Extract the (x, y) coordinate from the center of the cell holding the provided text.  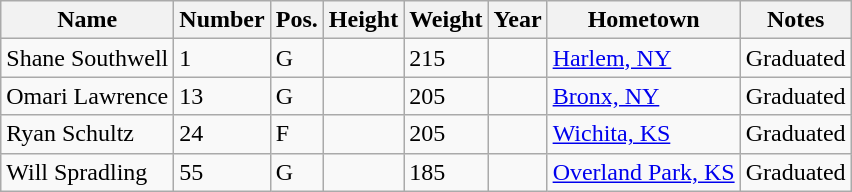
Hometown (644, 20)
F (296, 134)
13 (222, 96)
Weight (446, 20)
1 (222, 58)
Harlem, NY (644, 58)
Will Spradling (88, 172)
Bronx, NY (644, 96)
Wichita, KS (644, 134)
Overland Park, KS (644, 172)
55 (222, 172)
Notes (796, 20)
Ryan Schultz (88, 134)
Omari Lawrence (88, 96)
24 (222, 134)
Pos. (296, 20)
185 (446, 172)
Name (88, 20)
215 (446, 58)
Number (222, 20)
Height (363, 20)
Shane Southwell (88, 58)
Year (518, 20)
